Locate the cell with the specified text and output its (x, y) center coordinate. 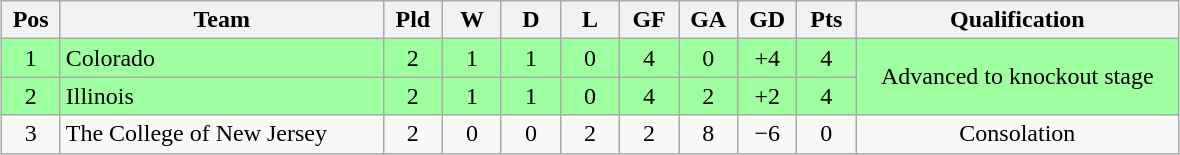
8 (708, 134)
Pos (30, 20)
Team (222, 20)
L (590, 20)
Qualification (1018, 20)
Illinois (222, 96)
Advanced to knockout stage (1018, 77)
GD (768, 20)
3 (30, 134)
+4 (768, 58)
GA (708, 20)
+2 (768, 96)
D (530, 20)
Consolation (1018, 134)
Pld (412, 20)
Pts (826, 20)
Colorado (222, 58)
GF (650, 20)
The College of New Jersey (222, 134)
−6 (768, 134)
W (472, 20)
